Find where the given text appears and provide that cell's center as (x, y) coordinate. 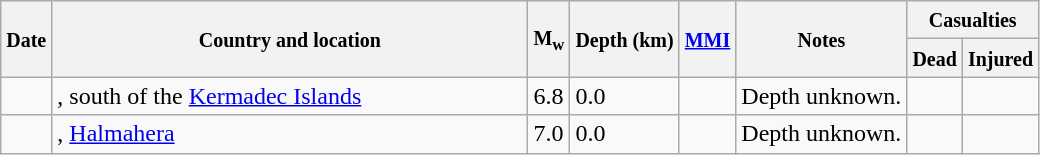
7.0 (549, 134)
, Halmahera (290, 134)
MMI (708, 39)
Country and location (290, 39)
Date (26, 39)
Casualties (973, 20)
Mw (549, 39)
Depth (km) (624, 39)
Notes (822, 39)
6.8 (549, 96)
Injured (1000, 58)
Dead (935, 58)
, south of the Kermadec Islands (290, 96)
